Search for the cell housing the specified text and yield its [x, y] center coordinate. 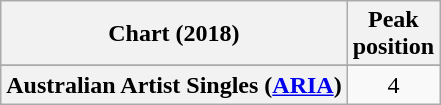
4 [393, 85]
Australian Artist Singles (ARIA) [174, 85]
Chart (2018) [174, 34]
Peakposition [393, 34]
